Pinpoint the cell where the given text exists, returning its [x, y] midpoint coordinate. 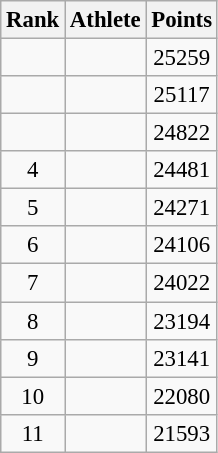
11 [33, 433]
5 [33, 208]
4 [33, 170]
23141 [182, 358]
25259 [182, 58]
22080 [182, 396]
25117 [182, 95]
Rank [33, 20]
7 [33, 283]
24822 [182, 133]
6 [33, 245]
9 [33, 358]
21593 [182, 433]
Points [182, 20]
23194 [182, 321]
10 [33, 396]
Athlete [106, 20]
24022 [182, 283]
24106 [182, 245]
24481 [182, 170]
8 [33, 321]
24271 [182, 208]
